Provide the [x, y] coordinate of the cell's center where the given text is located.  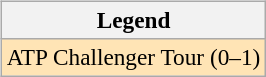
ATP Challenger Tour (0–1) [133, 57]
Legend [133, 20]
